Search for the cell housing the specified text and yield its [x, y] center coordinate. 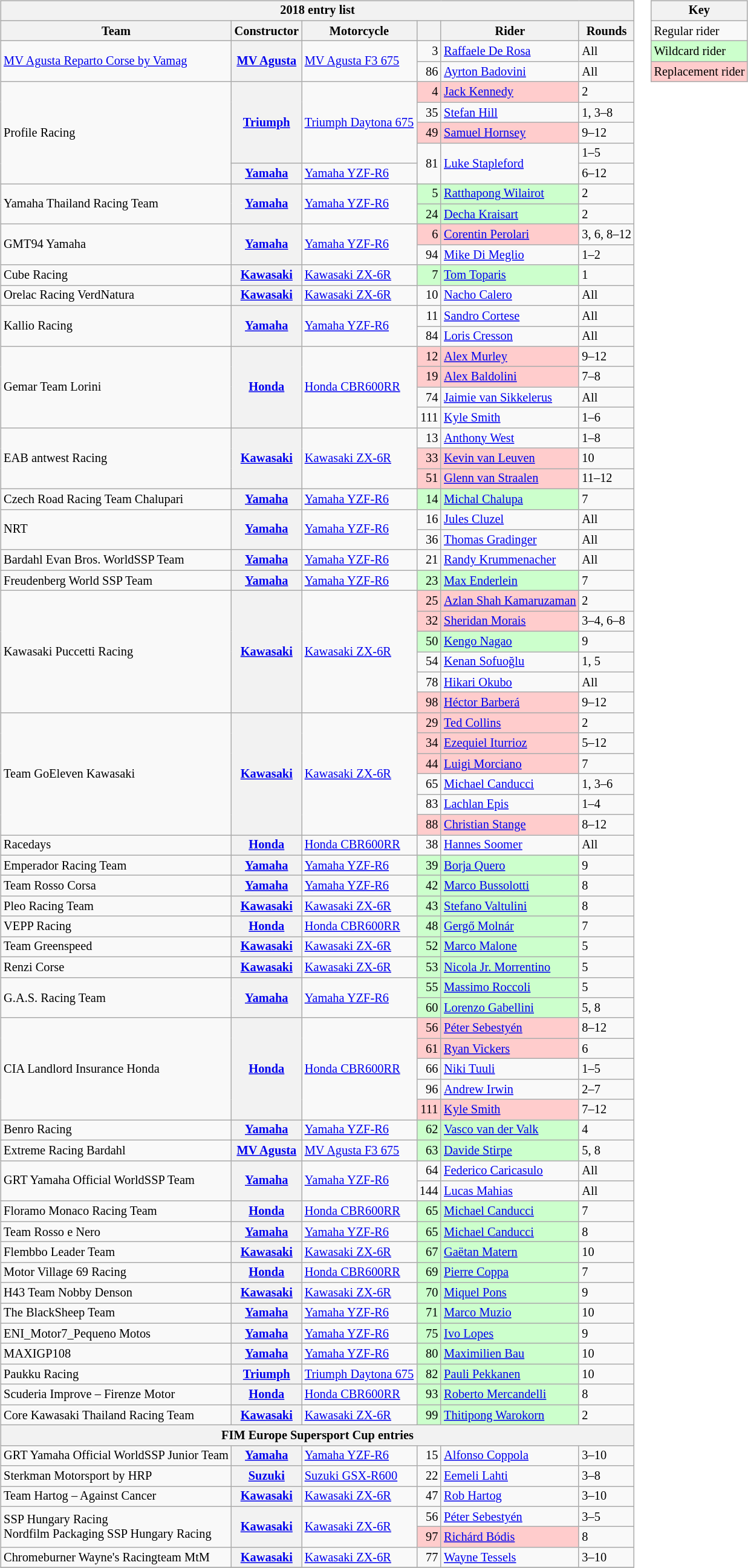
98 [429, 703]
Ted Collins [510, 723]
Vasco van der Valk [510, 1130]
75 [429, 1333]
84 [429, 336]
3–8 [606, 1476]
71 [429, 1313]
Jack Kennedy [510, 92]
3–5 [606, 1517]
Eemeli Lahti [510, 1476]
Raffaele De Rosa [510, 51]
3, 6, 8–12 [606, 235]
Borja Quero [510, 865]
Mike Di Meglio [510, 255]
G.A.S. Racing Team [116, 998]
VEPP Racing [116, 926]
Jaimie van Sikkelerus [510, 397]
12 [429, 357]
Flembbo Leader Team [116, 1252]
Kallio Racing [116, 325]
Core Kawasaki Thailand Racing Team [116, 1415]
94 [429, 255]
Massimo Roccoli [510, 987]
Roberto Mercandelli [510, 1394]
Wayne Tessels [510, 1558]
Stefano Valtulini [510, 906]
50 [429, 642]
69 [429, 1272]
52 [429, 947]
Ivo Lopes [510, 1333]
Marco Malone [510, 947]
MV Agusta Reparto Corse by Vamag [116, 62]
Loris Cresson [510, 336]
29 [429, 723]
Richárd Bódis [510, 1537]
Team Rosso e Nero [116, 1232]
Ayrton Badovini [510, 72]
35 [429, 112]
Extreme Racing Bardahl [116, 1150]
32 [429, 621]
1, 5 [606, 662]
Team Hartog – Against Cancer [116, 1497]
3 [429, 51]
55 [429, 987]
1–2 [606, 255]
Emperador Racing Team [116, 865]
82 [429, 1374]
GRT Yamaha Official WorldSSP Junior Team [116, 1456]
Pierre Coppa [510, 1272]
Paukku Racing [116, 1374]
Team Rosso Corsa [116, 886]
23 [429, 581]
Lachlan Epis [510, 804]
Alfonso Coppola [510, 1456]
19 [429, 377]
Anthony West [510, 438]
CIA Landlord Insurance Honda [116, 1069]
Suzuki [267, 1476]
Samuel Hornsey [510, 133]
3–4, 6–8 [606, 621]
47 [429, 1497]
1, 3–8 [606, 112]
Pauli Pekkanen [510, 1374]
54 [429, 662]
83 [429, 804]
Ryan Vickers [510, 1049]
Rider [510, 31]
63 [429, 1150]
Hannes Soomer [510, 845]
49 [429, 133]
Héctor Barberá [510, 703]
Luke Stapleford [510, 163]
Miquel Pons [510, 1293]
Key [700, 11]
Renzi Corse [116, 967]
Motor Village 69 Racing [116, 1272]
38 [429, 845]
14 [429, 499]
Team GoEleven Kawasaki [116, 774]
74 [429, 397]
Pleo Racing Team [116, 906]
Kawasaki Puccetti Racing [116, 652]
EAB antwest Racing [116, 458]
Suzuki GSX-R600 [359, 1476]
GMT94 Yamaha [116, 244]
Lucas Mahias [510, 1191]
Alex Baldolini [510, 377]
1 [606, 275]
Azlan Shah Kamaruzaman [510, 601]
78 [429, 682]
Constructor [267, 31]
66 [429, 1069]
Marco Bussolotti [510, 886]
7–8 [606, 377]
Ratthapong Wilairot [510, 194]
53 [429, 967]
48 [429, 926]
64 [429, 1171]
5–12 [606, 743]
15 [429, 1456]
144 [429, 1191]
88 [429, 825]
11 [429, 316]
Gaëtan Matern [510, 1252]
86 [429, 72]
Kevin van Leuven [510, 458]
Benro Racing [116, 1130]
FIM Europe Supersport Cup entries [317, 1436]
Czech Road Racing Team Chalupari [116, 499]
96 [429, 1089]
Gemar Team Lorini [116, 387]
Sandro Cortese [510, 316]
Motorcycle [359, 31]
62 [429, 1130]
2–7 [606, 1089]
Jules Cluzel [510, 519]
Corentin Perolari [510, 235]
Regular rider [700, 31]
1–6 [606, 418]
Federico Caricasulo [510, 1171]
43 [429, 906]
34 [429, 743]
ENI_Motor7_Pequeno Motos [116, 1333]
Sheridan Morais [510, 621]
Chromeburner Wayne's Racingteam MtM [116, 1558]
81 [429, 163]
Kenan Sofuoğlu [510, 662]
Ezequiel Iturrioz [510, 743]
67 [429, 1252]
NRT [116, 530]
Nacho Calero [510, 296]
SSP Hungary RacingNordfilm Packaging SSP Hungary Racing [116, 1526]
Replacement rider [700, 72]
Andrew Irwin [510, 1089]
Yamaha Thailand Racing Team [116, 204]
22 [429, 1476]
Scuderia Improve – Firenze Motor [116, 1394]
Lorenzo Gabellini [510, 1008]
GRT Yamaha Official WorldSSP Team [116, 1180]
1–8 [606, 438]
Maximilien Bau [510, 1354]
Floramo Monaco Racing Team [116, 1211]
97 [429, 1537]
Thomas Gradinger [510, 540]
Hikari Okubo [510, 682]
61 [429, 1049]
Team Greenspeed [116, 947]
Nicola Jr. Morrentino [510, 967]
2018 entry list [317, 11]
16 [429, 519]
Kengo Nagao [510, 642]
Racedays [116, 845]
H43 Team Nobby Denson [116, 1293]
42 [429, 886]
Rounds [606, 31]
70 [429, 1293]
11–12 [606, 479]
Decha Kraisart [510, 214]
25 [429, 601]
Freudenberg World SSP Team [116, 581]
Michal Chalupa [510, 499]
39 [429, 865]
Bardahl Evan Bros. WorldSSP Team [116, 560]
1–4 [606, 804]
51 [429, 479]
1, 3–6 [606, 784]
Wildcard rider [700, 51]
60 [429, 1008]
Stefan Hill [510, 112]
Niki Tuuli [510, 1069]
Team [116, 31]
36 [429, 540]
The BlackSheep Team [116, 1313]
MAXIGP108 [116, 1354]
24 [429, 214]
Christian Stange [510, 825]
44 [429, 764]
80 [429, 1354]
93 [429, 1394]
Davide Stirpe [510, 1150]
77 [429, 1558]
Glenn van Straalen [510, 479]
Tom Toparis [510, 275]
13 [429, 438]
Luigi Morciano [510, 764]
6–12 [606, 174]
Alex Murley [510, 357]
Sterkman Motorsport by HRP [116, 1476]
Randy Krummenacher [510, 560]
Thitipong Warokorn [510, 1415]
Cube Racing [116, 275]
Profile Racing [116, 132]
21 [429, 560]
7–12 [606, 1110]
Max Enderlein [510, 581]
33 [429, 458]
Orelac Racing VerdNatura [116, 296]
99 [429, 1415]
Marco Muzio [510, 1313]
Rob Hartog [510, 1497]
Gergő Molnár [510, 926]
